Pinpoint the cell where the given text exists, returning its [X, Y] midpoint coordinate. 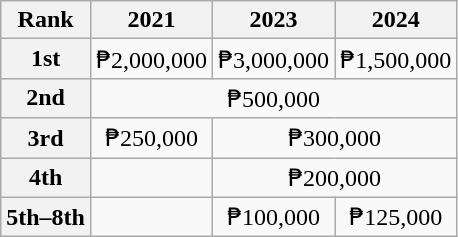
₱250,000 [151, 138]
2021 [151, 20]
2024 [396, 20]
3rd [46, 138]
₱300,000 [335, 138]
₱3,000,000 [274, 59]
4th [46, 178]
₱125,000 [396, 217]
₱200,000 [335, 178]
₱2,000,000 [151, 59]
5th–8th [46, 217]
₱100,000 [274, 217]
2nd [46, 98]
Rank [46, 20]
₱1,500,000 [396, 59]
2023 [274, 20]
₱500,000 [273, 98]
1st [46, 59]
